Capture the cell that displays the provided text and extract its (X, Y) central coordinate. 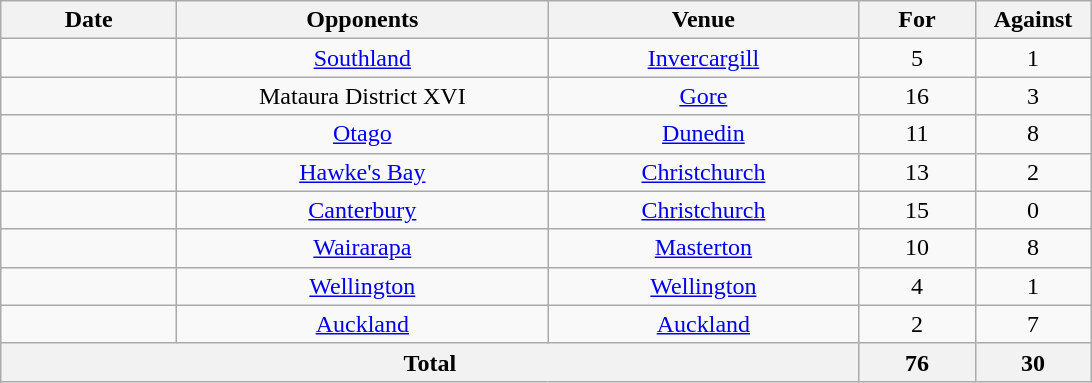
10 (917, 248)
For (917, 20)
Mataura District XVI (362, 96)
3 (1033, 96)
Masterton (704, 248)
0 (1033, 210)
76 (917, 362)
Southland (362, 58)
Invercargill (704, 58)
Wairarapa (362, 248)
Against (1033, 20)
Gore (704, 96)
Venue (704, 20)
Hawke's Bay (362, 172)
Total (430, 362)
16 (917, 96)
7 (1033, 324)
15 (917, 210)
Opponents (362, 20)
13 (917, 172)
4 (917, 286)
Dunedin (704, 134)
Date (89, 20)
11 (917, 134)
Canterbury (362, 210)
Otago (362, 134)
5 (917, 58)
30 (1033, 362)
